Identify which cell holds the provided text, then report its [X, Y] central coordinate. 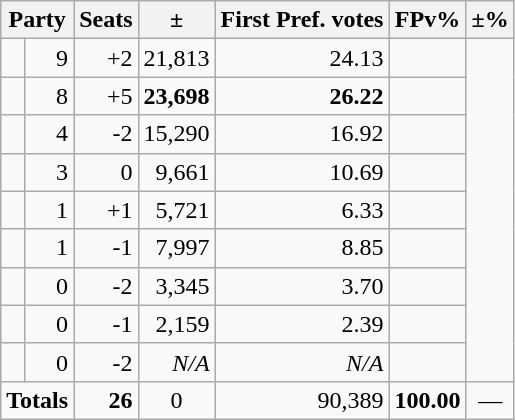
3,345 [176, 286]
100.00 [428, 400]
23,698 [176, 96]
21,813 [176, 58]
9,661 [176, 172]
8 [48, 96]
3 [48, 172]
26.22 [302, 96]
24.13 [302, 58]
± [176, 20]
+1 [106, 210]
26 [106, 400]
7,997 [176, 248]
2,159 [176, 324]
8.85 [302, 248]
Party [38, 20]
90,389 [302, 400]
FPv% [428, 20]
9 [48, 58]
15,290 [176, 134]
6.33 [302, 210]
16.92 [302, 134]
10.69 [302, 172]
First Pref. votes [302, 20]
— [490, 400]
4 [48, 134]
±% [490, 20]
2.39 [302, 324]
3.70 [302, 286]
Seats [106, 20]
Totals [38, 400]
5,721 [176, 210]
+2 [106, 58]
+5 [106, 96]
